Locate the cell with the specified text and output its [X, Y] center coordinate. 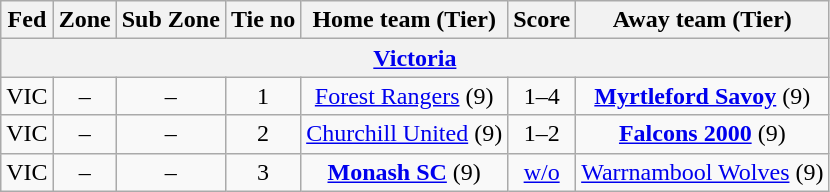
Falcons 2000 (9) [702, 134]
3 [262, 172]
Victoria [415, 58]
1–2 [542, 134]
Zone [84, 20]
w/o [542, 172]
Home team (Tier) [404, 20]
Churchill United (9) [404, 134]
1 [262, 96]
Warrnambool Wolves (9) [702, 172]
Monash SC (9) [404, 172]
Myrtleford Savoy (9) [702, 96]
2 [262, 134]
Forest Rangers (9) [404, 96]
Tie no [262, 20]
Away team (Tier) [702, 20]
Fed [27, 20]
Sub Zone [170, 20]
Score [542, 20]
1–4 [542, 96]
